Capture the cell that displays the provided text and extract its [x, y] central coordinate. 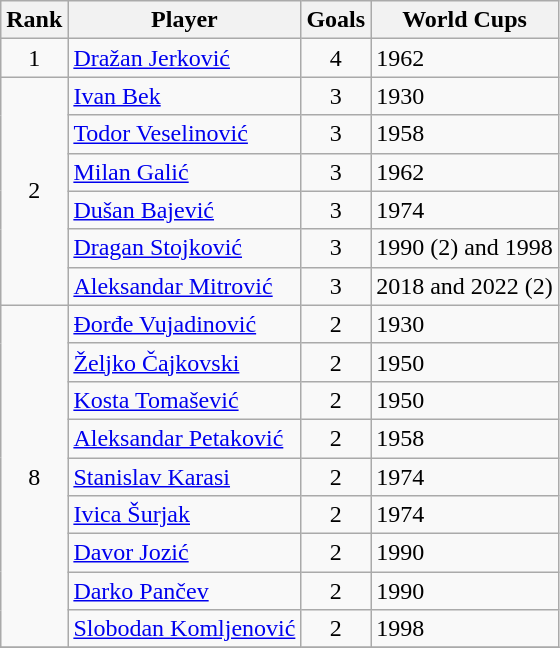
Milan Galić [184, 172]
Rank [34, 20]
4 [336, 58]
1 [34, 58]
1990 (2) and 1998 [465, 248]
8 [34, 476]
Aleksandar Mitrović [184, 286]
Đorđe Vujadinović [184, 324]
Stanislav Karasi [184, 477]
Goals [336, 20]
Kosta Tomašević [184, 400]
World Cups [465, 20]
Player [184, 20]
Željko Čajkovski [184, 362]
2018 and 2022 (2) [465, 286]
Ivan Bek [184, 96]
Dragan Stojković [184, 248]
Ivica Šurjak [184, 515]
Davor Jozić [184, 553]
Aleksandar Petaković [184, 438]
Todor Veselinović [184, 134]
Dražan Jerković [184, 58]
1998 [465, 629]
Darko Pančev [184, 591]
Slobodan Komljenović [184, 629]
Dušan Bajević [184, 210]
